Identify which cell holds the provided text, then report its (X, Y) central coordinate. 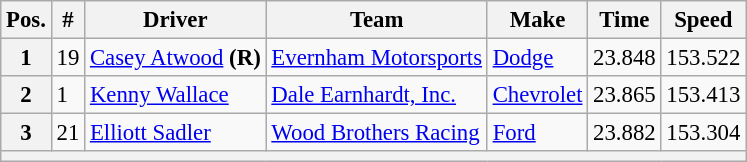
153.413 (704, 95)
Evernham Motorsports (376, 58)
153.304 (704, 133)
Dale Earnhardt, Inc. (376, 95)
Team (376, 20)
19 (68, 58)
3 (26, 133)
23.848 (624, 58)
Time (624, 20)
23.882 (624, 133)
Wood Brothers Racing (376, 133)
Casey Atwood (R) (176, 58)
Driver (176, 20)
Speed (704, 20)
Pos. (26, 20)
2 (26, 95)
Make (537, 20)
Elliott Sadler (176, 133)
Kenny Wallace (176, 95)
Chevrolet (537, 95)
23.865 (624, 95)
# (68, 20)
Dodge (537, 58)
Ford (537, 133)
153.522 (704, 58)
21 (68, 133)
